Determine the (X, Y) coordinate at the center of the cell enclosing the given text.  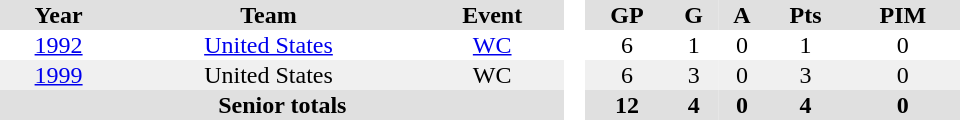
G (694, 15)
Year (58, 15)
12 (626, 105)
Event (492, 15)
A (742, 15)
Pts (805, 15)
1992 (58, 45)
Senior totals (282, 105)
GP (626, 15)
Team (268, 15)
1999 (58, 75)
PIM (903, 15)
